Search for the cell housing the specified text and yield its [x, y] center coordinate. 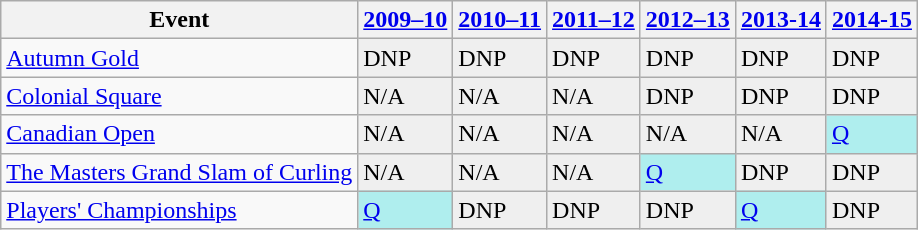
2013-14 [780, 20]
Event [180, 20]
2014-15 [872, 20]
2009–10 [406, 20]
Canadian Open [180, 134]
The Masters Grand Slam of Curling [180, 172]
Autumn Gold [180, 58]
2012–13 [688, 20]
2010–11 [500, 20]
Players' Championships [180, 210]
2011–12 [594, 20]
Colonial Square [180, 96]
